Scan for the cell matching the given text and deliver its [X, Y] coordinate at center. 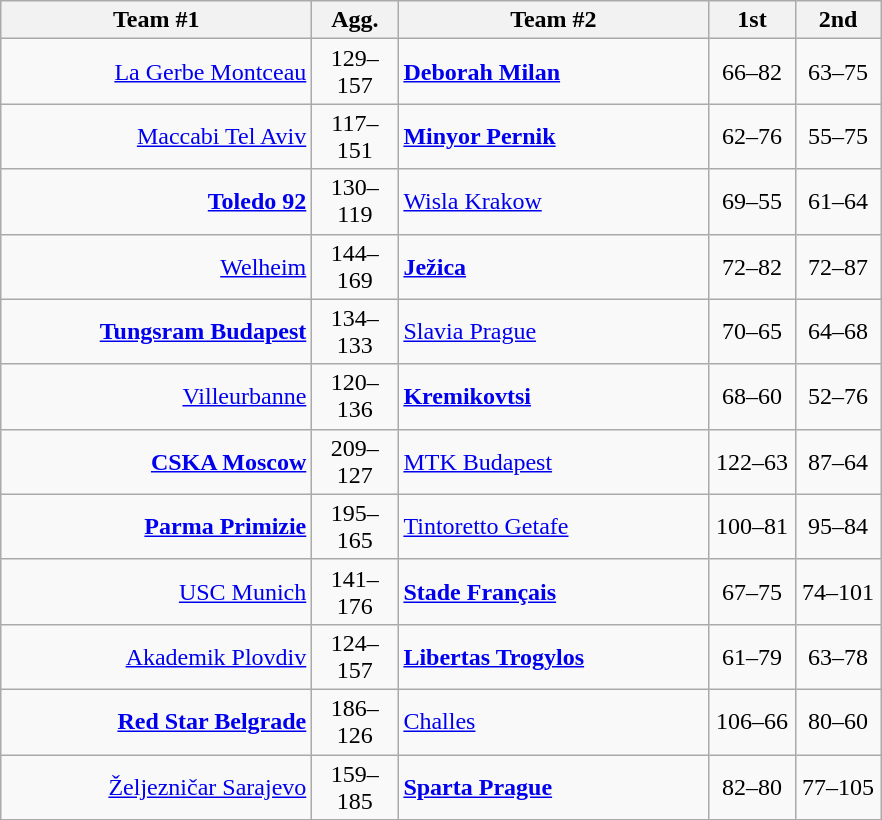
77–105 [838, 786]
Challes [554, 722]
120–136 [355, 396]
Slavia Prague [554, 332]
61–79 [752, 656]
67–75 [752, 592]
Tintoretto Getafe [554, 526]
52–76 [838, 396]
Parma Primizie [156, 526]
68–60 [752, 396]
63–75 [838, 72]
Akademik Plovdiv [156, 656]
Villeurbanne [156, 396]
117–151 [355, 136]
MTK Budapest [554, 462]
55–75 [838, 136]
106–66 [752, 722]
63–78 [838, 656]
144–169 [355, 266]
Deborah Milan [554, 72]
Team #1 [156, 20]
72–87 [838, 266]
CSKA Moscow [156, 462]
Libertas Trogylos [554, 656]
Sparta Prague [554, 786]
La Gerbe Montceau [156, 72]
74–101 [838, 592]
64–68 [838, 332]
80–60 [838, 722]
124–157 [355, 656]
Team #2 [554, 20]
130–119 [355, 202]
95–84 [838, 526]
186–126 [355, 722]
195–165 [355, 526]
USC Munich [156, 592]
129–157 [355, 72]
Minyor Pernik [554, 136]
Tungsram Budapest [156, 332]
Welheim [156, 266]
Ježica [554, 266]
72–82 [752, 266]
66–82 [752, 72]
Stade Français [554, 592]
209–127 [355, 462]
Red Star Belgrade [156, 722]
Wisla Krakow [554, 202]
141–176 [355, 592]
1st [752, 20]
Maccabi Tel Aviv [156, 136]
70–65 [752, 332]
Željezničar Sarajevo [156, 786]
Toledo 92 [156, 202]
82–80 [752, 786]
61–64 [838, 202]
100–81 [752, 526]
159–185 [355, 786]
134–133 [355, 332]
87–64 [838, 462]
122–63 [752, 462]
Kremikovtsi [554, 396]
2nd [838, 20]
62–76 [752, 136]
Agg. [355, 20]
69–55 [752, 202]
